Detect which cell encompasses the target text, then output its [X, Y] center coordinate. 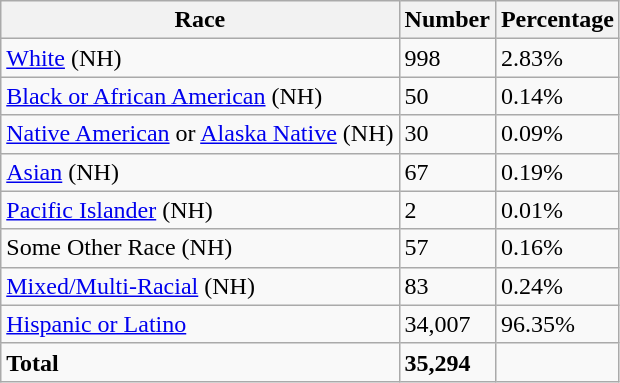
2.83% [557, 58]
0.19% [557, 172]
Some Other Race (NH) [200, 248]
Black or African American (NH) [200, 96]
Percentage [557, 20]
Asian (NH) [200, 172]
Pacific Islander (NH) [200, 210]
50 [447, 96]
96.35% [557, 324]
83 [447, 286]
Native American or Alaska Native (NH) [200, 134]
White (NH) [200, 58]
Mixed/Multi-Racial (NH) [200, 286]
0.01% [557, 210]
34,007 [447, 324]
30 [447, 134]
35,294 [447, 362]
0.24% [557, 286]
2 [447, 210]
57 [447, 248]
0.14% [557, 96]
Number [447, 20]
0.16% [557, 248]
Hispanic or Latino [200, 324]
Total [200, 362]
0.09% [557, 134]
67 [447, 172]
998 [447, 58]
Race [200, 20]
